Locate the cell with the specified text and output its (x, y) center coordinate. 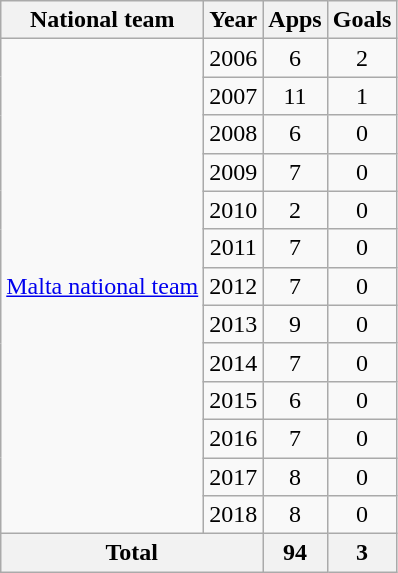
2011 (234, 248)
2009 (234, 172)
2006 (234, 58)
2007 (234, 96)
Year (234, 20)
Apps (295, 20)
2008 (234, 134)
2012 (234, 286)
3 (362, 553)
9 (295, 324)
Total (132, 553)
2014 (234, 362)
2017 (234, 477)
Goals (362, 20)
1 (362, 96)
2015 (234, 400)
2016 (234, 438)
11 (295, 96)
94 (295, 553)
Malta national team (102, 286)
National team (102, 20)
2010 (234, 210)
2018 (234, 515)
2013 (234, 324)
